Scan for the cell matching the given text and deliver its [X, Y] coordinate at center. 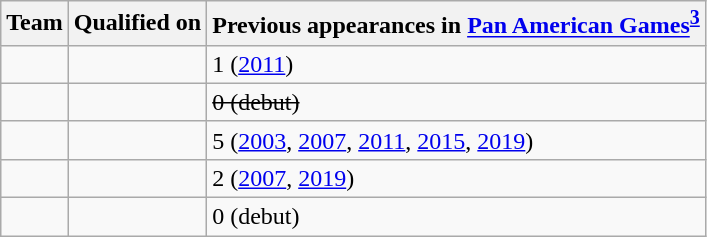
2 (2007, 2019) [456, 178]
Qualified on [137, 24]
Team [35, 24]
Previous appearances in Pan American Games3 [456, 24]
1 (2011) [456, 64]
5 (2003, 2007, 2011, 2015, 2019) [456, 140]
